For the text-containing cell, return its midpoint in [X, Y] coordinate format. 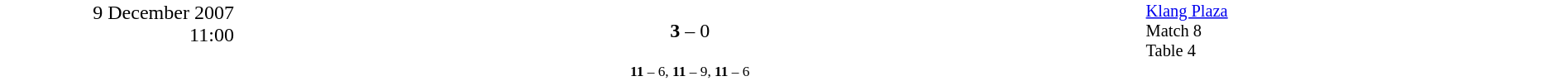
Klang PlazaMatch 8Table 4 [1356, 31]
3 – 0 [690, 31]
9 December 200711:00 [117, 40]
11 – 6, 11 – 9, 11 – 6 [690, 71]
